Capture the cell that displays the provided text and extract its (X, Y) central coordinate. 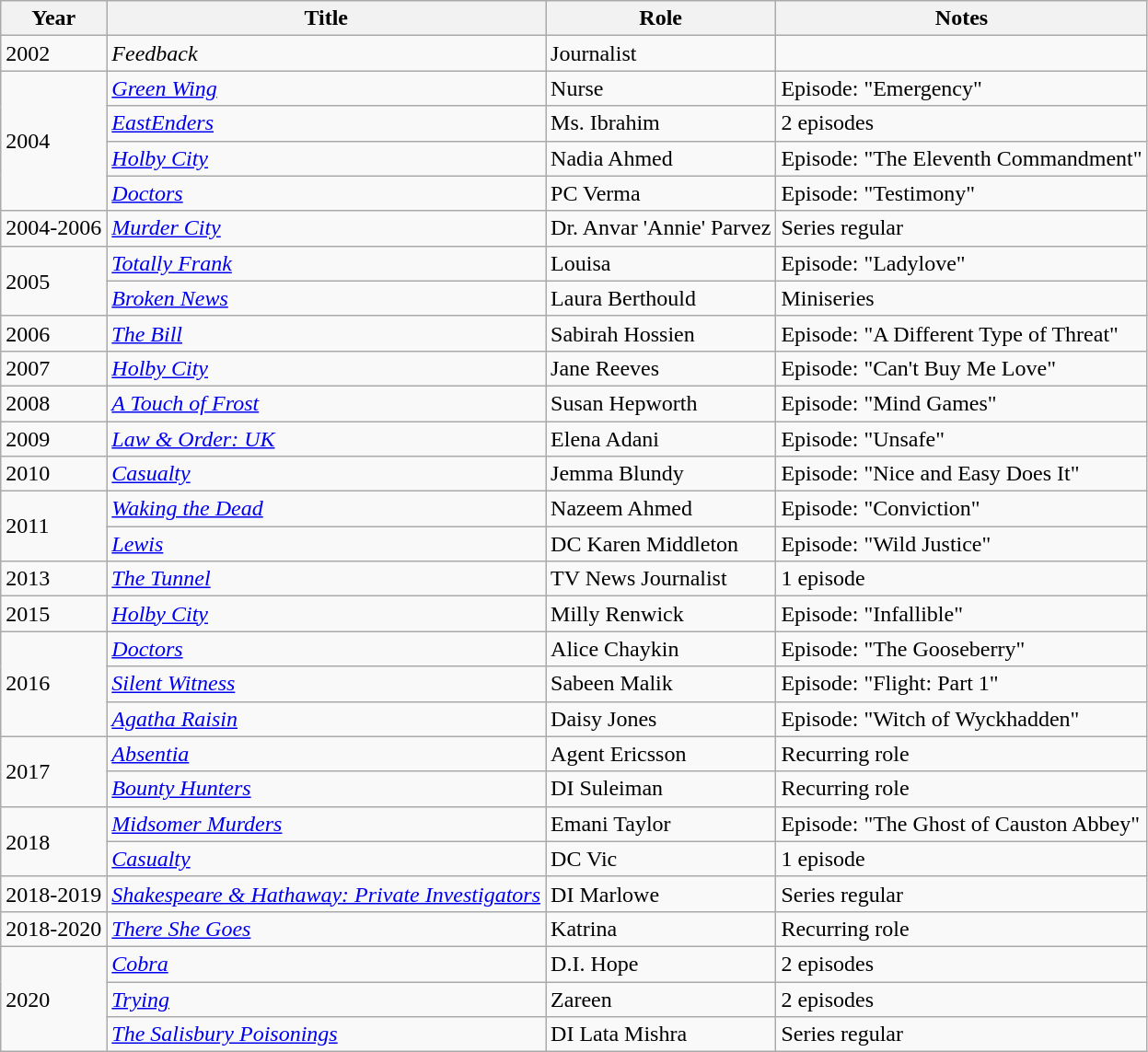
Episode: "The Eleventh Commandment" (961, 158)
Episode: "Unsafe" (961, 439)
There She Goes (326, 929)
Midsomer Murders (326, 824)
Episode: "Emergency" (961, 88)
DC Karen Middleton (661, 544)
Feedback (326, 53)
2008 (53, 403)
Trying (326, 999)
2006 (53, 333)
Totally Frank (326, 263)
2018-2020 (53, 929)
Episode: "Ladylove" (961, 263)
2004 (53, 141)
Episode: "Flight: Part 1" (961, 684)
Episode: "Wild Justice" (961, 544)
Episode: "Infallible" (961, 614)
Episode: "The Gooseberry" (961, 649)
Milly Renwick (661, 614)
TV News Journalist (661, 579)
2013 (53, 579)
Daisy Jones (661, 719)
Miniseries (961, 298)
Alice Chaykin (661, 649)
Katrina (661, 929)
2017 (53, 771)
2015 (53, 614)
Louisa (661, 263)
2020 (53, 999)
Year (53, 18)
Episode: "Conviction" (961, 509)
Nurse (661, 88)
Green Wing (326, 88)
Susan Hepworth (661, 403)
A Touch of Frost (326, 403)
Law & Order: UK (326, 439)
Journalist (661, 53)
DC Vic (661, 859)
Episode: "The Ghost of Causton Abbey" (961, 824)
2009 (53, 439)
Episode: "Nice and Easy Does It" (961, 474)
Title (326, 18)
2004-2006 (53, 228)
2011 (53, 526)
Elena Adani (661, 439)
Jane Reeves (661, 368)
Notes (961, 18)
DI Lata Mishra (661, 1035)
Sabirah Hossien (661, 333)
Agent Ericsson (661, 754)
Cobra (326, 964)
Emani Taylor (661, 824)
EastEnders (326, 123)
Zareen (661, 999)
Jemma Blundy (661, 474)
Episode: "A Different Type of Threat" (961, 333)
2018 (53, 841)
2018-2019 (53, 894)
The Salisbury Poisonings (326, 1035)
2002 (53, 53)
Agatha Raisin (326, 719)
Silent Witness (326, 684)
Episode: "Testimony" (961, 193)
Role (661, 18)
2005 (53, 281)
Absentia (326, 754)
Episode: "Mind Games" (961, 403)
PC Verma (661, 193)
Lewis (326, 544)
Episode: "Witch of Wyckhadden" (961, 719)
DI Marlowe (661, 894)
2016 (53, 684)
Shakespeare & Hathaway: Private Investigators (326, 894)
DI Suleiman (661, 789)
Waking the Dead (326, 509)
Bounty Hunters (326, 789)
Dr. Anvar 'Annie' Parvez (661, 228)
2007 (53, 368)
Nadia Ahmed (661, 158)
Murder City (326, 228)
Nazeem Ahmed (661, 509)
The Bill (326, 333)
Broken News (326, 298)
Sabeen Malik (661, 684)
2010 (53, 474)
Episode: "Can't Buy Me Love" (961, 368)
Ms. Ibrahim (661, 123)
The Tunnel (326, 579)
D.I. Hope (661, 964)
Laura Berthould (661, 298)
